Provide the [x, y] coordinate of the cell's center where the given text is located.  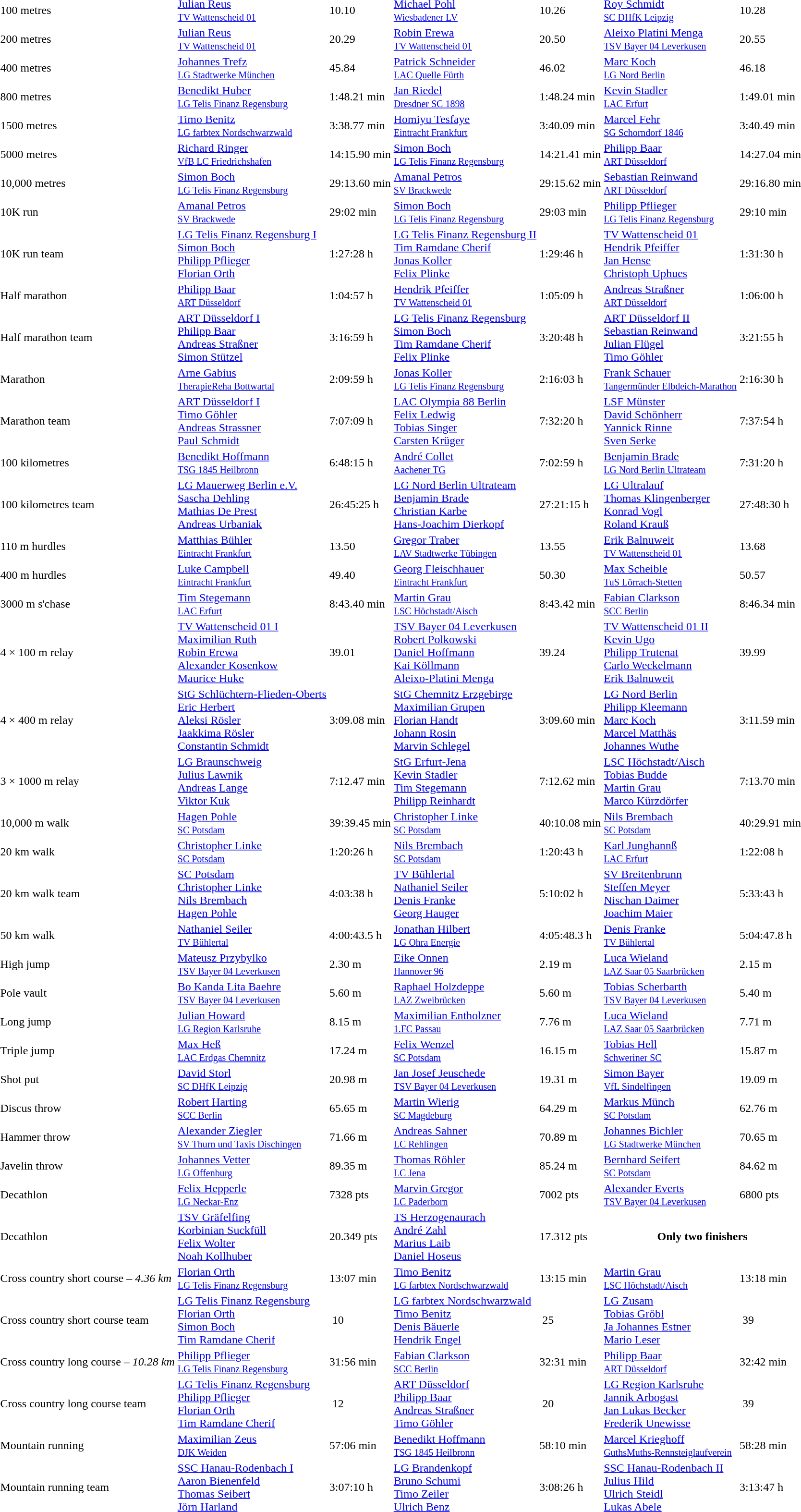
Hendrik PfeifferTV Wattenscheid 01 [465, 296]
Martin WierigSC Magdeburg [465, 1109]
8:43.42 min [570, 604]
1:48.24 min [570, 97]
25 [570, 1320]
LG Mauerweg Berlin e.V.Sascha DehlingMathias De PrestAndreas Urbaniak [252, 504]
20.349 pts [360, 1236]
LG ZusamTobias GröblJa Johannes EstnerMario Leser [670, 1320]
Marc KochLG Nord Berlin [670, 68]
Johannes VetterLG Offenburg [252, 1166]
20.29 [360, 39]
Jan RiedelDresdner SC 1898 [465, 97]
Marcel FehrSG Schorndorf 1846 [670, 126]
50.30 [570, 575]
LG Region KarlsruheJannik ArbogastJan Lukas BeckerFrederik Unewisse [670, 1403]
Tobias HellSchweriner SC [670, 1051]
39.01 [360, 652]
LG Telis Finanz RegensburgSimon BochTim Ramdane CherifFelix Plinke [465, 337]
Markus MünchSC Potsdam [670, 1109]
70.89 m [570, 1137]
2.19 m [570, 964]
3:09.08 min [360, 720]
Aleixo Platini MengaTSV Bayer 04 Leverkusen [670, 39]
Bo Kanda Lita BaehreTSV Bayer 04 Leverkusen [252, 993]
3:20:48 h [570, 337]
Jan Josef JeuschedeTSV Bayer 04 Leverkusen [465, 1080]
1:04:57 h [360, 296]
58:10 min [570, 1446]
Jonas KollerLG Telis Finanz Regensburg [465, 379]
Frank SchauerTangermünder Elbdeich-Marathon [670, 379]
Andreas SahnerLC Rehlingen [465, 1137]
LG farbtex NordschwarzwaldTimo BenitzDenis BäuerleHendrik Engel [465, 1320]
57:06 min [360, 1446]
TSV Bayer 04 LeverkusenRobert PolkowskiDaniel HoffmannKai KöllmannAleixo-Platini Menga [465, 652]
LG Telis Finanz Regensburg IITim Ramdane CherifJonas KollerFelix Plinke [465, 254]
Georg FleischhauerEintracht Frankfurt [465, 575]
LG Nord Berlin UltrateamBenjamin BradeChristian KarbeHans-Joachim Dierkopf [465, 504]
ART Düsseldorf ITimo GöhlerAndreas StrassnerPaul Schmidt [252, 421]
6:48:15 h [360, 463]
StG Chemnitz ErzgebirgeMaximilian GrupenFlorian HandtJohann RosinMarvin Schlegel [465, 720]
29:02 min [360, 212]
7:12.47 min [360, 781]
Max ScheibleTuS Lörrach-Stetten [670, 575]
TS HerzogenaurachAndré ZahlMarius LaibDaniel Hoseus [465, 1236]
David StorlSC DHfK Leipzig [252, 1080]
29:15.62 min [570, 183]
8:43.40 min [360, 604]
19.31 m [570, 1080]
3:38.77 min [360, 126]
Hagen PohleSC Potsdam [252, 823]
16.15 m [570, 1051]
Alexander ZieglerSV Thurn und Taxis Dischingen [252, 1137]
10 [360, 1320]
Bernhard SeifertSC Potsdam [670, 1166]
TV Wattenscheid 01Hendrik PfeifferJan HenseChristoph Uphues [670, 254]
Robin ErewaTV Wattenscheid 01 [465, 39]
Erik BalnuweitTV Wattenscheid 01 [670, 547]
TSV GräfelfingKorbinian SuckfüllFelix WolterNoah Kollhuber [252, 1236]
13.55 [570, 547]
8.15 m [360, 1022]
Julian HowardLG Region Karlsruhe [252, 1022]
Tobias ScherbarthTSV Bayer 04 Leverkusen [670, 993]
7:12.62 min [570, 781]
SV BreitenbrunnSteffen MeyerNischan DaimerJoachim Maier [670, 893]
39:39.45 min [360, 823]
Luke CampbellEintracht Frankfurt [252, 575]
7.76 m [570, 1022]
LG Telis Finanz RegensburgPhilipp PfliegerFlorian OrthTim Ramdane Cherif [252, 1403]
Gregor TraberLAV Stadtwerke Tübingen [465, 547]
71.66 m [360, 1137]
7328 pts [360, 1195]
Homiyu TesfayeEintracht Frankfurt [465, 126]
27:21:15 h [570, 504]
29:13.60 min [360, 183]
Tim StegemannLAC Erfurt [252, 604]
13:15 min [570, 1279]
Maximilian Entholzner1.FC Passau [465, 1022]
Andreas StraßnerART Düsseldorf [670, 296]
SC PotsdamChristopher LinkeNils BrembachHagen Pohle [252, 893]
Max HeßLAC Erdgas Chemnitz [252, 1051]
TV BühlertalNathaniel SeilerDenis FrankeGeorg Hauger [465, 893]
Johannes BichlerLG Stadtwerke München [670, 1137]
LAC Olympia 88 BerlinFelix LedwigTobias SingerCarsten Krüger [465, 421]
1:29:46 h [570, 254]
Karl JunghannßLAC Erfurt [670, 852]
ART DüsseldorfPhilipp BaarAndreas StraßnerTimo Göhler [465, 1403]
Simon BayerVfL Sindelfingen [670, 1080]
2.30 m [360, 964]
7:07:09 h [360, 421]
89.35 m [360, 1166]
45.84 [360, 68]
Mateusz PrzybylkoTSV Bayer 04 Leverkusen [252, 964]
Robert HartingSCC Berlin [252, 1109]
64.29 m [570, 1109]
17.24 m [360, 1051]
Johannes TrefzLG Stadtwerke München [252, 68]
Marcel KrieghoffGuthsMuths-Rennsteiglaufverein [670, 1446]
LG Telis Finanz Regensburg ISimon BochPhilipp PfliegerFlorian Orth [252, 254]
Julian ReusTV Wattenscheid 01 [252, 39]
Benedikt HuberLG Telis Finanz Regensburg [252, 97]
ART Düsseldorf IPhilipp BaarAndreas StraßnerSimon Stützel [252, 337]
13.50 [360, 547]
1:20:26 h [360, 852]
4:05:48.3 h [570, 936]
31:56 min [360, 1362]
12 [360, 1403]
TV Wattenscheid 01 IMaximilian RuthRobin ErewaAlexander KosenkowMaurice Huke [252, 652]
4:03:38 h [360, 893]
1:20:43 h [570, 852]
7:32:20 h [570, 421]
14:15.90 min [360, 155]
LSF MünsterDavid SchönherrYannick RinneSven Serke [670, 421]
4:00:43.5 h [360, 936]
1:48.21 min [360, 97]
Alexander EvertsTSV Bayer 04 Leverkusen [670, 1195]
Florian OrthLG Telis Finanz Regensburg [252, 1279]
LG Nord BerlinPhilipp KleemannMarc KochMarcel MatthäsJohannes Wuthe [670, 720]
Thomas RöhlerLC Jena [465, 1166]
3:16:59 h [360, 337]
46.02 [570, 68]
26:45:25 h [360, 504]
1:27:28 h [360, 254]
LG Telis Finanz RegensburgFlorian OrthSimon BochTim Ramdane Cherif [252, 1320]
Patrick SchneiderLAC Quelle Fürth [465, 68]
17.312 pts [570, 1236]
49.40 [360, 575]
Denis FrankeTV Bühlertal [670, 936]
Matthias BühlerEintracht Frankfurt [252, 547]
Maximilian ZeusDJK Weiden [252, 1446]
14:21.41 min [570, 155]
Marvin GregorLC Paderborn [465, 1195]
32:31 min [570, 1362]
Kevin StadlerLAC Erfurt [670, 97]
3:09.60 min [570, 720]
ART Düsseldorf IISebastian ReinwandJulian FlügelTimo Göhler [670, 337]
20 [570, 1403]
40:10.08 min [570, 823]
StG Erfurt-JenaKevin StadlerTim StegemannPhilipp Reinhardt [465, 781]
3:40.09 min [570, 126]
Benjamin BradeLG Nord Berlin Ultrateam [670, 463]
2:16:03 h [570, 379]
85.24 m [570, 1166]
2:09:59 h [360, 379]
39.24 [570, 652]
LG BraunschweigJulius LawnikAndreas LangeViktor Kuk [252, 781]
Eike OnnenHannover 96 [465, 964]
Richard RingerVfB LC Friedrichshafen [252, 155]
7002 pts [570, 1195]
Jonathan HilbertLG Ohra Energie [465, 936]
LSC Höchstadt/AischTobias BuddeMartin GrauMarco Kürzdörfer [670, 781]
7:02:59 h [570, 463]
Raphael HolzdeppeLAZ Zweibrücken [465, 993]
20.50 [570, 39]
13:07 min [360, 1279]
TV Wattenscheid 01 IIKevin UgoPhilipp TrutenatCarlo WeckelmannErik Balnuweit [670, 652]
André ColletAachener TG [465, 463]
Felix HepperleLG Neckar-Enz [252, 1195]
StG Schlüchtern-Flieden-ObertsEric HerbertAleksi RöslerJaakkima RöslerConstantin Schmidt [252, 720]
Arne GabiusTherapieReha Bottwartal [252, 379]
5:10:02 h [570, 893]
Felix WenzelSC Potsdam [465, 1051]
Sebastian ReinwandART Düsseldorf [670, 183]
1:05:09 h [570, 296]
20.98 m [360, 1080]
29:03 min [570, 212]
LG UltralaufThomas KlingenbergerKonrad VoglRoland Krauß [670, 504]
Nathaniel SeilerTV Bühlertal [252, 936]
65.65 m [360, 1109]
